Identify which cell holds the provided text, then report its [x, y] central coordinate. 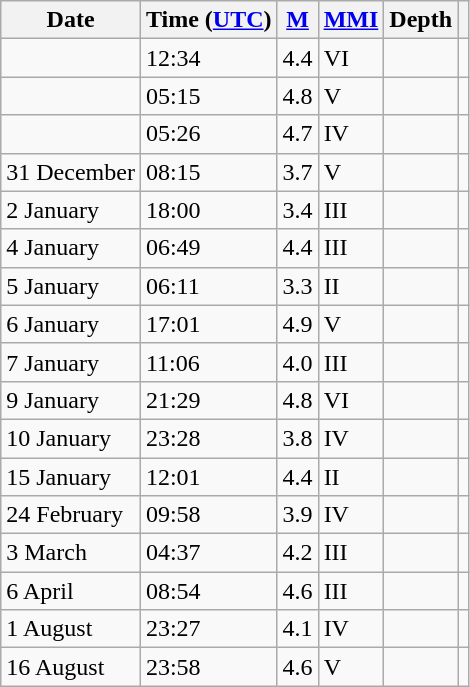
Date [71, 20]
04:37 [208, 553]
21:29 [208, 400]
12:01 [208, 477]
06:49 [208, 248]
31 December [71, 172]
3 March [71, 553]
16 August [71, 667]
4.9 [298, 324]
3.3 [298, 286]
3.4 [298, 210]
MMI [351, 20]
05:15 [208, 96]
15 January [71, 477]
23:27 [208, 629]
2 January [71, 210]
23:28 [208, 438]
M [298, 20]
08:15 [208, 172]
6 January [71, 324]
4.1 [298, 629]
Depth [421, 20]
4 January [71, 248]
05:26 [208, 134]
24 February [71, 515]
7 January [71, 362]
3.8 [298, 438]
09:58 [208, 515]
06:11 [208, 286]
3.7 [298, 172]
6 April [71, 591]
3.9 [298, 515]
10 January [71, 438]
12:34 [208, 58]
08:54 [208, 591]
4.0 [298, 362]
4.2 [298, 553]
9 January [71, 400]
18:00 [208, 210]
1 August [71, 629]
4.7 [298, 134]
11:06 [208, 362]
Time (UTC) [208, 20]
17:01 [208, 324]
5 January [71, 286]
23:58 [208, 667]
